Locate the cell with the specified text and output its (X, Y) center coordinate. 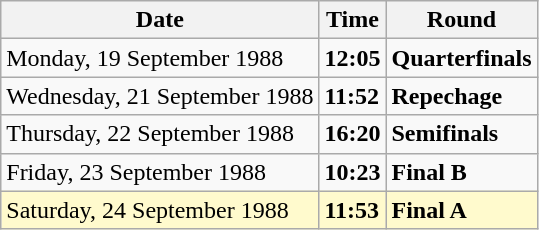
Saturday, 24 September 1988 (160, 210)
10:23 (352, 172)
11:52 (352, 96)
Final B (462, 172)
Wednesday, 21 September 1988 (160, 96)
Quarterfinals (462, 58)
12:05 (352, 58)
Final A (462, 210)
Time (352, 20)
Date (160, 20)
Repechage (462, 96)
Friday, 23 September 1988 (160, 172)
16:20 (352, 134)
Semifinals (462, 134)
Round (462, 20)
Monday, 19 September 1988 (160, 58)
Thursday, 22 September 1988 (160, 134)
11:53 (352, 210)
